For the text-containing cell, return its midpoint in [X, Y] coordinate format. 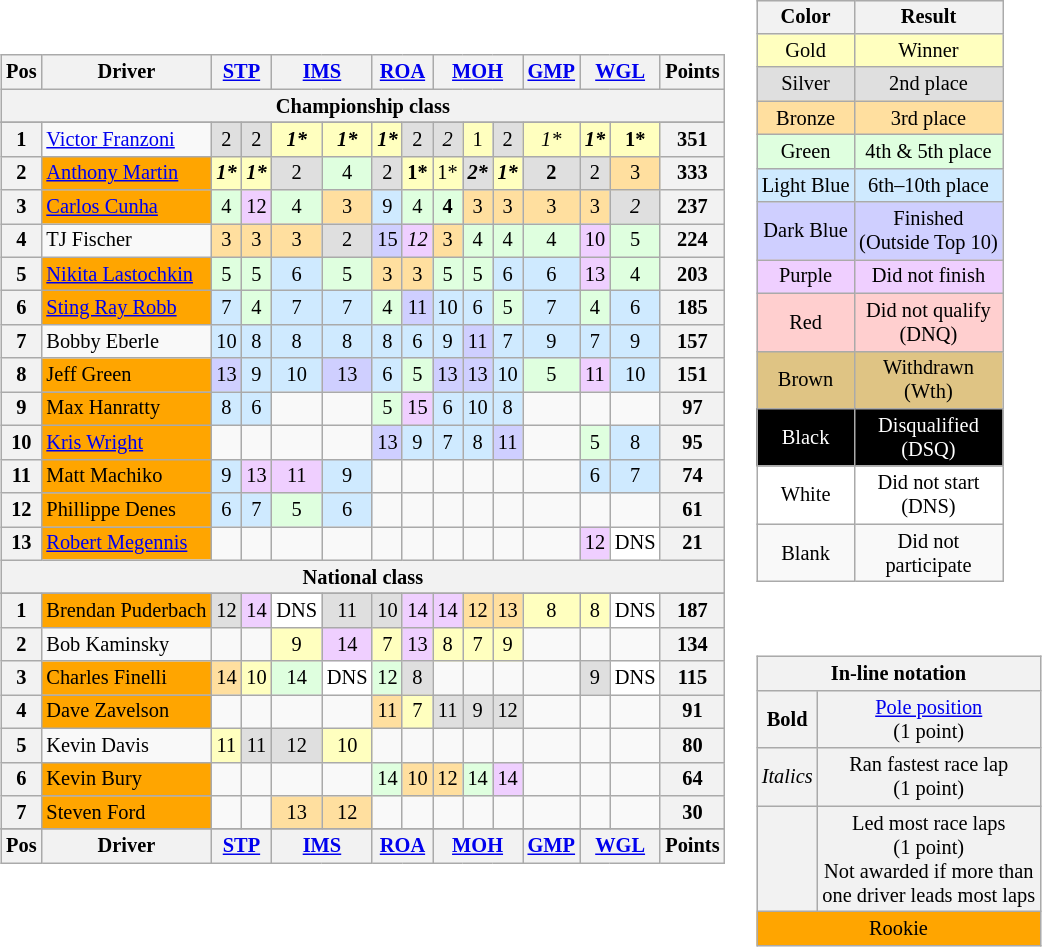
61 [692, 510]
Charles Finelli [126, 678]
237 [692, 207]
4th & 5th place [928, 152]
91 [692, 712]
Brendan Puderbach [126, 611]
Italics [788, 777]
Purple [806, 277]
115 [692, 678]
21 [692, 543]
95 [692, 443]
Dark Blue [806, 231]
Bronze [806, 118]
Rookie [898, 929]
2* [478, 173]
Disqualified(DSQ) [928, 438]
Finished(Outside Top 10) [928, 231]
97 [692, 409]
Kevin Bury [126, 779]
Dave Zavelson [126, 712]
64 [692, 779]
Sting Ray Robb [126, 308]
224 [692, 241]
30 [692, 813]
Did not qualify(DNQ) [928, 322]
6th–10th place [928, 185]
3rd place [928, 118]
Color [806, 17]
White [806, 495]
Ran fastest race lap(1 point) [928, 777]
Victor Franzoni [126, 140]
Brown [806, 380]
185 [692, 308]
187 [692, 611]
Did notparticipate [928, 553]
Light Blue [806, 185]
Did not finish [928, 277]
Blank [806, 553]
134 [692, 644]
2nd place [928, 84]
Max Hanratty [126, 409]
Steven Ford [126, 813]
203 [692, 274]
Winner [928, 51]
Red [806, 322]
Gold [806, 51]
74 [692, 476]
Black [806, 438]
Kevin Davis [126, 745]
Did not start(DNS) [928, 495]
Bobby Eberle [126, 342]
Silver [806, 84]
Phillippe Denes [126, 510]
Result [928, 17]
National class [362, 577]
351 [692, 140]
Green [806, 152]
TJ Fischer [126, 241]
333 [692, 173]
Pole position(1 point) [928, 720]
Championship class [362, 106]
157 [692, 342]
Jeff Green [126, 375]
Matt Machiko [126, 476]
151 [692, 375]
Nikita Lastochkin [126, 274]
Bob Kaminsky [126, 644]
Led most race laps(1 point)Not awarded if more thanone driver leads most laps [928, 859]
Anthony Martin [126, 173]
Bold [788, 720]
Carlos Cunha [126, 207]
80 [692, 745]
Kris Wright [126, 443]
In-line notation [898, 674]
Robert Megennis [126, 543]
Withdrawn(Wth) [928, 380]
